Capture the cell that displays the provided text and extract its (x, y) central coordinate. 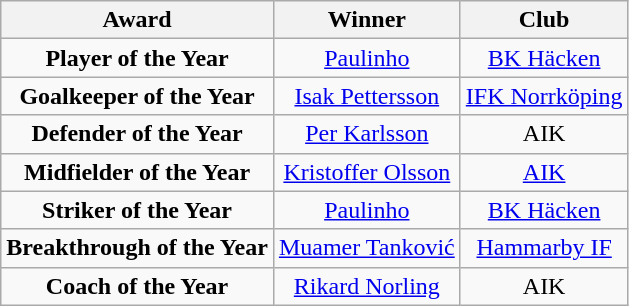
Midfielder of the Year (138, 172)
Goalkeeper of the Year (138, 96)
Club (544, 20)
Per Karlsson (366, 134)
Breakthrough of the Year (138, 248)
Isak Pettersson (366, 96)
Winner (366, 20)
Hammarby IF (544, 248)
Coach of the Year (138, 286)
Defender of the Year (138, 134)
Rikard Norling (366, 286)
Kristoffer Olsson (366, 172)
Award (138, 20)
Muamer Tanković (366, 248)
Player of the Year (138, 58)
IFK Norrköping (544, 96)
Striker of the Year (138, 210)
